Find where the given text appears and provide that cell's center as (X, Y) coordinate. 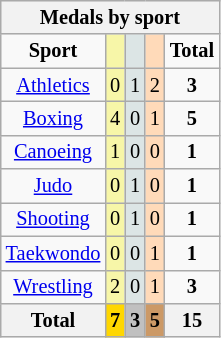
Athletics (54, 85)
Sport (54, 51)
7 (115, 320)
Boxing (54, 118)
Shooting (54, 219)
Canoeing (54, 152)
Judo (54, 186)
15 (192, 320)
Medals by sport (110, 17)
Taekwondo (54, 253)
4 (115, 118)
Wrestling (54, 287)
